Identify which cell holds the provided text, then report its (x, y) central coordinate. 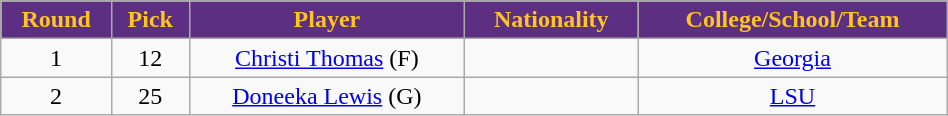
1 (56, 58)
Christi Thomas (F) (327, 58)
Round (56, 20)
25 (150, 96)
Georgia (792, 58)
Player (327, 20)
LSU (792, 96)
Nationality (552, 20)
Doneeka Lewis (G) (327, 96)
12 (150, 58)
2 (56, 96)
College/School/Team (792, 20)
Pick (150, 20)
